Extract the [X, Y] coordinate from the center of the cell holding the provided text.  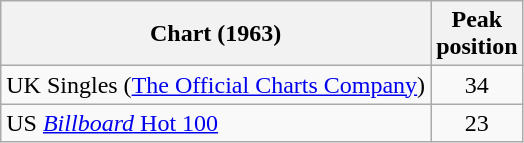
UK Singles (The Official Charts Company) [216, 85]
Peakposition [477, 34]
34 [477, 85]
Chart (1963) [216, 34]
23 [477, 123]
US Billboard Hot 100 [216, 123]
